Extract the (x, y) coordinate from the center of the cell holding the provided text.  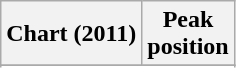
Peakposition (188, 34)
Chart (2011) (72, 34)
